Return [X, Y] of the center of cell containing provided text 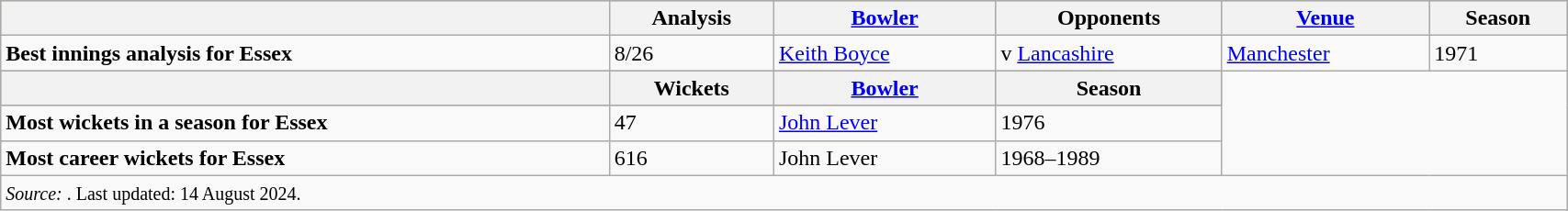
Keith Boyce [884, 53]
Best innings analysis for Essex [305, 53]
47 [691, 123]
Wickets [691, 88]
616 [691, 158]
8/26 [691, 53]
Manchester [1325, 53]
Most wickets in a season for Essex [305, 123]
Source: . Last updated: 14 August 2024. [784, 193]
Analysis [691, 18]
v Lancashire [1109, 53]
Opponents [1109, 18]
Venue [1325, 18]
Most career wickets for Essex [305, 158]
1971 [1498, 53]
1968–1989 [1109, 158]
1976 [1109, 123]
